Provide the [X, Y] coordinate of the cell's center where the given text is located.  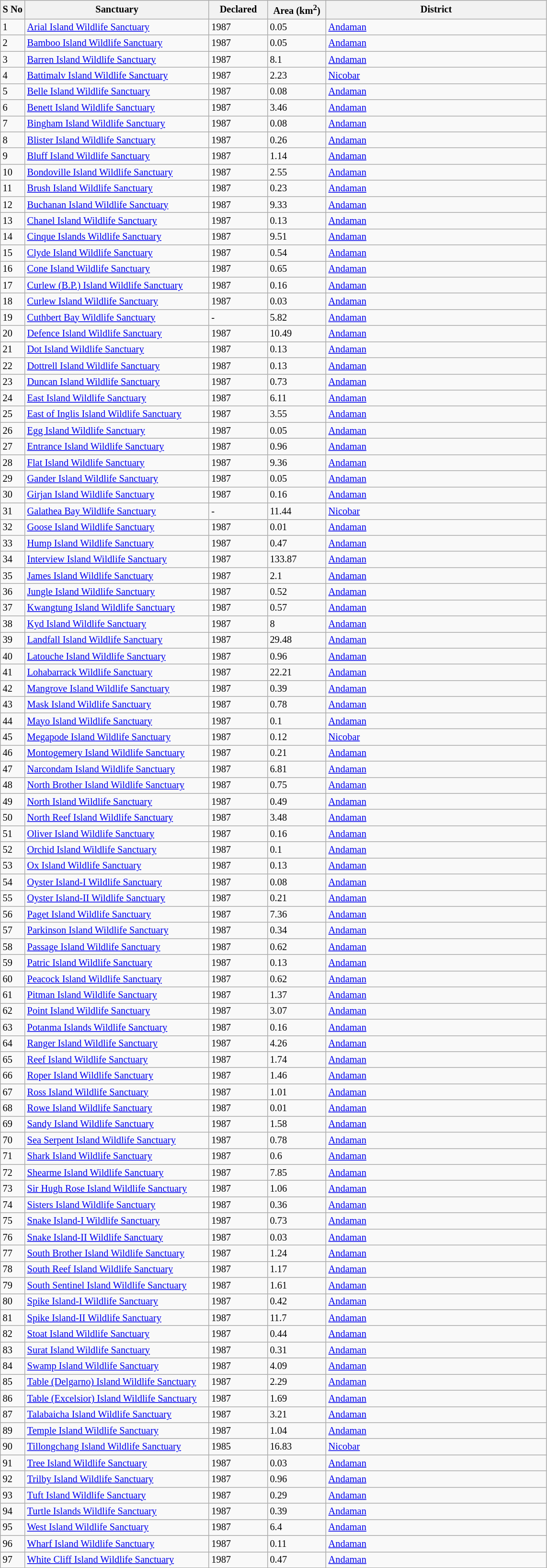
93 [12, 1495]
Reef Island Wildlife Sanctuary [117, 1059]
32 [12, 527]
64 [12, 1044]
36 [12, 592]
77 [12, 1253]
50 [12, 817]
1985 [238, 1447]
Ranger Island Wildlife Sanctuary [117, 1044]
Peacock Island Wildlife Sanctuary [117, 979]
Area (km2) [297, 10]
Landfall Island Wildlife Sanctuary [117, 640]
0.31 [297, 1350]
1 [12, 27]
22.21 [297, 673]
South Brother Island Wildlife Sanctuary [117, 1253]
Dottrell Island Wildlife Sanctuary [117, 366]
Temple Island Wildlife Sanctuary [117, 1430]
Ox Island Wildlife Sanctuary [117, 866]
2.23 [297, 75]
Declared [238, 10]
Curlew (B.P.) Island Wildlife Sanctuary [117, 285]
6.4 [297, 1527]
Passage Island Wildlife Sanctuary [117, 947]
11 [12, 188]
Dot Island Wildlife Sanctuary [117, 349]
Curlew Island Wildlife Sanctuary [117, 301]
Snake Island‑I Wildlife Sanctuary [117, 1221]
82 [12, 1334]
35 [12, 576]
63 [12, 1027]
Tillongchang Island Wildlife Sanctuary [117, 1447]
4.09 [297, 1366]
Megapode Island Wildlife Sanctuary [117, 737]
0.44 [297, 1334]
Galathea Bay Wildlife Sanctuary [117, 511]
Parkinson Island Wildlife Sanctuary [117, 930]
Trilby Island Wildlife Sanctuary [117, 1479]
Sir Hugh Rose Island Wildlife Sanctuary [117, 1189]
26 [12, 430]
1.61 [297, 1285]
68 [12, 1108]
Clyde Island Wildlife Sanctuary [117, 253]
71 [12, 1156]
13 [12, 221]
67 [12, 1092]
61 [12, 995]
91 [12, 1463]
0.42 [297, 1301]
2.29 [297, 1382]
Oyster Island‑I Wildlife Sanctuary [117, 882]
52 [12, 850]
90 [12, 1447]
7 [12, 124]
Roper Island Wildlife Sanctuary [117, 1076]
1.74 [297, 1059]
Gander Island Wildlife Sanctuary [117, 479]
78 [12, 1269]
53 [12, 866]
Sea Serpent Island Wildlife Sanctuary [117, 1140]
7.36 [297, 914]
34 [12, 559]
9.51 [297, 237]
Mayo Island Wildlife Sanctuary [117, 721]
Belle Island Wildlife Sanctuary [117, 92]
66 [12, 1076]
29 [12, 479]
65 [12, 1059]
Goose Island Wildlife Sanctuary [117, 527]
0.26 [297, 140]
Sanctuary [117, 10]
0.49 [297, 801]
62 [12, 1011]
39 [12, 640]
40 [12, 656]
58 [12, 947]
Bondoville Island Wildlife Sanctuary [117, 172]
0.29 [297, 1495]
Spike Island‑II Wildlife Sanctuary [117, 1318]
30 [12, 495]
0.36 [297, 1205]
87 [12, 1415]
51 [12, 834]
Brush Island Wildlife Sanctuary [117, 188]
Swamp Island Wildlife Sanctuary [117, 1366]
0.75 [297, 785]
14 [12, 237]
Cinque Islands Wildlife Sanctuary [117, 237]
Table (Excelsior) Island Wildlife Sanctuary [117, 1398]
11.44 [297, 511]
James Island Wildlife Sanctuary [117, 576]
15 [12, 253]
5.82 [297, 317]
Mangrove Island Wildlife Sanctuary [117, 688]
Ross Island Wildlife Sanctuary [117, 1092]
Bingham Island Wildlife Sanctuary [117, 124]
83 [12, 1350]
84 [12, 1366]
25 [12, 414]
74 [12, 1205]
3.07 [297, 1011]
86 [12, 1398]
Latouche Island Wildlife Sanctuary [117, 656]
27 [12, 446]
Sisters Island Wildlife Sanctuary [117, 1205]
9.36 [297, 463]
1.69 [297, 1398]
Mask Island Wildlife Sanctuary [117, 705]
76 [12, 1237]
45 [12, 737]
46 [12, 753]
96 [12, 1544]
Shark Island Wildlife Sanctuary [117, 1156]
72 [12, 1173]
Bamboo Island Wildlife Sanctuary [117, 43]
Buchanan Island Wildlife Sanctuary [117, 205]
28 [12, 463]
56 [12, 914]
Stoat Island Wildlife Sanctuary [117, 1334]
4 [12, 75]
3.46 [297, 108]
1.17 [297, 1269]
Snake Island‑II Wildlife Sanctuary [117, 1237]
3.55 [297, 414]
1.01 [297, 1092]
East of Inglis Island Wildlife Sanctuary [117, 414]
1.06 [297, 1189]
12 [12, 205]
Tuft Island Wildlife Sanctuary [117, 1495]
2 [12, 43]
0.12 [297, 737]
Oyster Island‑II Wildlife Sanctuary [117, 898]
21 [12, 349]
Orchid Island Wildlife Sanctuary [117, 850]
Sandy Island Wildlife Sanctuary [117, 1124]
16.83 [297, 1447]
20 [12, 334]
2.55 [297, 172]
Shearme Island Wildlife Sanctuary [117, 1173]
2.1 [297, 576]
1.24 [297, 1253]
Paget Island Wildlife Sanctuary [117, 914]
Rowe Island Wildlife Sanctuary [117, 1108]
Oliver Island Wildlife Sanctuary [117, 834]
Turtle Islands Wildlife Sanctuary [117, 1511]
92 [12, 1479]
North Brother Island Wildlife Sanctuary [117, 785]
South Reef Island Wildlife Sanctuary [117, 1269]
1.37 [297, 995]
24 [12, 398]
9.33 [297, 205]
18 [12, 301]
80 [12, 1301]
23 [12, 382]
Girjan Island Wildlife Sanctuary [117, 495]
District [436, 10]
1.58 [297, 1124]
Pitman Island Wildlife Sanctuary [117, 995]
48 [12, 785]
4.26 [297, 1044]
22 [12, 366]
97 [12, 1560]
Lohabarrack Wildlife Sanctuary [117, 673]
Patric Island Wildlife Sanctuary [117, 963]
1.46 [297, 1076]
8.1 [297, 59]
79 [12, 1285]
Interview Island Wildlife Sanctuary [117, 559]
70 [12, 1140]
5 [12, 92]
75 [12, 1221]
Barren Island Wildlife Sanctuary [117, 59]
69 [12, 1124]
42 [12, 688]
0.11 [297, 1544]
38 [12, 624]
Chanel Island Wildlife Sanctuary [117, 221]
Benett Island Wildlife Sanctuary [117, 108]
Hump Island Wildlife Sanctuary [117, 543]
Point Island Wildlife Sanctuary [117, 1011]
6 [12, 108]
81 [12, 1318]
3.21 [297, 1415]
59 [12, 963]
49 [12, 801]
0.34 [297, 930]
Blister Island Wildlife Sanctuary [117, 140]
0.23 [297, 188]
0.52 [297, 592]
Cuthbert Bay Wildlife Sanctuary [117, 317]
Narcondam Island Wildlife Sanctuary [117, 769]
0.65 [297, 269]
Table (Delgarno) Island Wildlife Sanctuary [117, 1382]
Potanma Islands Wildlife Sanctuary [117, 1027]
37 [12, 608]
3.48 [297, 817]
43 [12, 705]
Battimalv Island Wildlife Sanctuary [117, 75]
31 [12, 511]
17 [12, 285]
94 [12, 1511]
1.14 [297, 156]
East Island Wildlife Sanctuary [117, 398]
Defence Island Wildlife Sanctuary [117, 334]
Surat Island Wildlife Sanctuary [117, 1350]
Duncan Island Wildlife Sanctuary [117, 382]
55 [12, 898]
11.7 [297, 1318]
3 [12, 59]
60 [12, 979]
57 [12, 930]
Kyd Island Wildlife Sanctuary [117, 624]
10.49 [297, 334]
West Island Wildlife Sanctuary [117, 1527]
33 [12, 543]
White Cliff Island Wildlife Sanctuary [117, 1560]
Montogemery Island Wildlife Sanctuary [117, 753]
16 [12, 269]
6.11 [297, 398]
73 [12, 1189]
Entrance Island Wildlife Sanctuary [117, 446]
Bluff Island Wildlife Sanctuary [117, 156]
7.85 [297, 1173]
47 [12, 769]
Wharf Island Wildlife Sanctuary [117, 1544]
54 [12, 882]
29.48 [297, 640]
Kwangtung Island Wildlife Sanctuary [117, 608]
North Island Wildlife Sanctuary [117, 801]
19 [12, 317]
1.04 [297, 1430]
South Sentinel Island Wildlife Sanctuary [117, 1285]
0.57 [297, 608]
0.6 [297, 1156]
89 [12, 1430]
Jungle Island Wildlife Sanctuary [117, 592]
North Reef Island Wildlife Sanctuary [117, 817]
10 [12, 172]
Tree Island Wildlife Sanctuary [117, 1463]
85 [12, 1382]
Talabaicha Island Wildlife Sanctuary [117, 1415]
Spike Island‑I Wildlife Sanctuary [117, 1301]
0.54 [297, 253]
9 [12, 156]
133.87 [297, 559]
Flat Island Wildlife Sanctuary [117, 463]
44 [12, 721]
Arial Island Wildlife Sanctuary [117, 27]
S No [12, 10]
41 [12, 673]
Cone Island Wildlife Sanctuary [117, 269]
Egg Island Wildlife Sanctuary [117, 430]
95 [12, 1527]
6.81 [297, 769]
